Locate the cell with the specified text and output its (x, y) center coordinate. 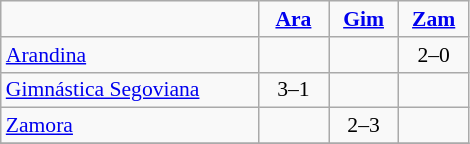
2–0 (434, 55)
3–1 (293, 90)
Zam (434, 19)
Zamora (130, 126)
Gimnástica Segoviana (130, 90)
Gim (363, 19)
Arandina (130, 55)
2–3 (363, 126)
Ara (293, 19)
